Locate the cell with the specified text and output its (x, y) center coordinate. 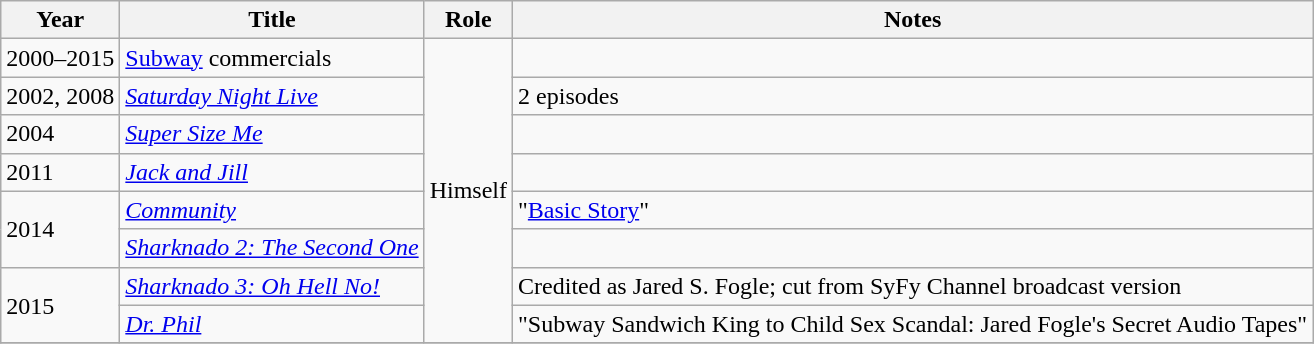
2000–2015 (60, 58)
Role (468, 20)
Year (60, 20)
Notes (913, 20)
"Subway Sandwich King to Child Sex Scandal: Jared Fogle's Secret Audio Tapes" (913, 324)
2002, 2008 (60, 96)
2014 (60, 229)
Community (272, 210)
Credited as Jared S. Fogle; cut from SyFy Channel broadcast version (913, 286)
Title (272, 20)
Himself (468, 191)
Super Size Me (272, 134)
"Basic Story" (913, 210)
Sharknado 3: Oh Hell No! (272, 286)
Jack and Jill (272, 172)
2004 (60, 134)
Subway commercials (272, 58)
2011 (60, 172)
Sharknado 2: The Second One (272, 248)
2015 (60, 305)
Dr. Phil (272, 324)
Saturday Night Live (272, 96)
2 episodes (913, 96)
